Return (x, y) of the center of cell containing provided text 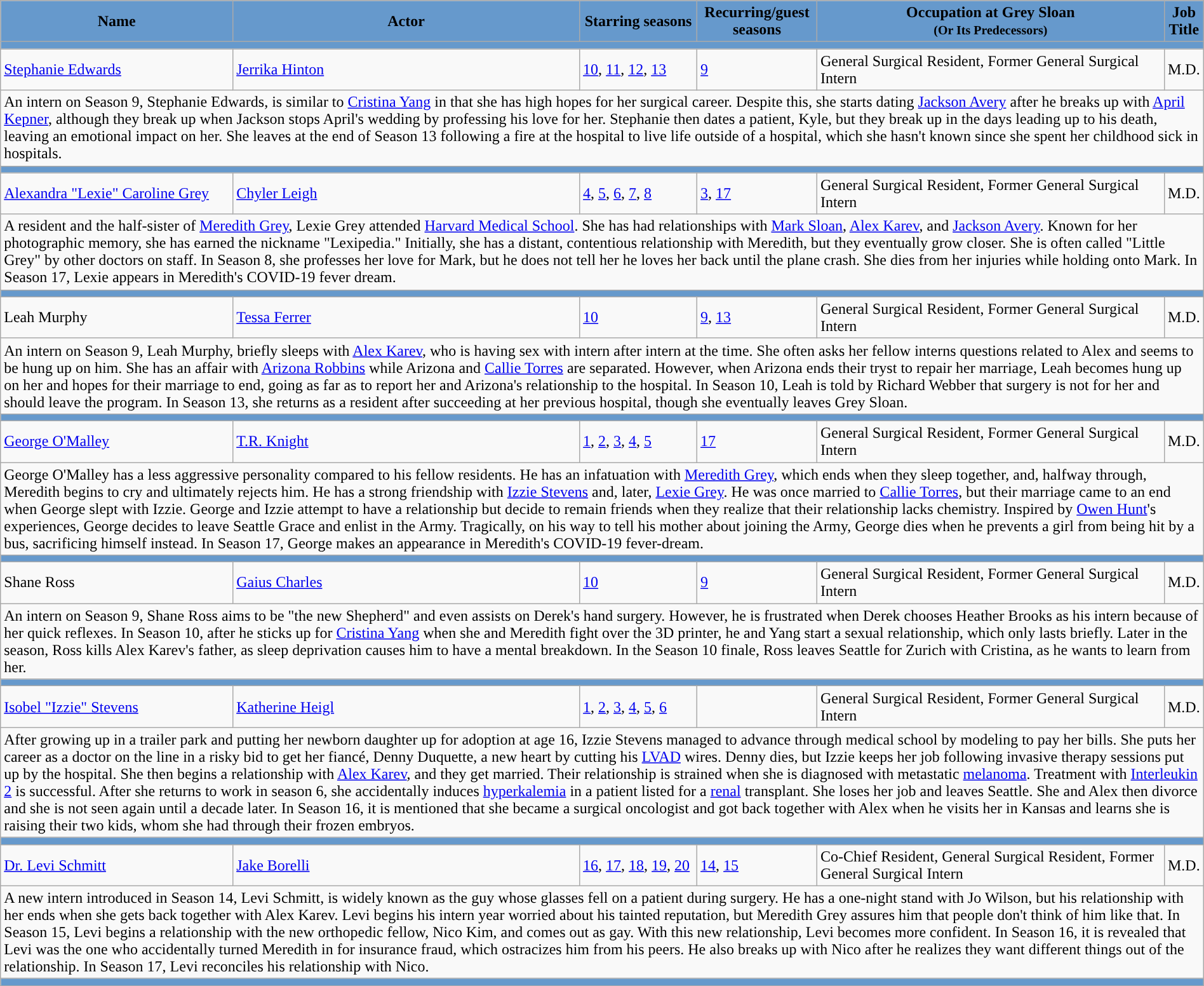
Leah Murphy (117, 318)
17 (757, 441)
Actor (406, 22)
1, 2, 3, 4, 5, 6 (639, 706)
9, 13 (757, 318)
Recurring/guest seasons (757, 22)
Stephanie Edwards (117, 70)
Chyler Leigh (406, 193)
Jake Borelli (406, 865)
16, 17, 18, 19, 20 (639, 865)
Jerrika Hinton (406, 70)
George O'Malley (117, 441)
4, 5, 6, 7, 8 (639, 193)
Tessa Ferrer (406, 318)
Starring seasons (639, 22)
Shane Ross (117, 583)
Job Title (1184, 22)
Dr. Levi Schmitt (117, 865)
T.R. Knight (406, 441)
Katherine Heigl (406, 706)
14, 15 (757, 865)
Gaius Charles (406, 583)
Name (117, 22)
Isobel "Izzie" Stevens (117, 706)
3, 17 (757, 193)
Occupation at Grey Sloan(Or Its Predecessors) (991, 22)
10, 11, 12, 13 (639, 70)
Alexandra "Lexie" Caroline Grey (117, 193)
1, 2, 3, 4, 5 (639, 441)
Co-Chief Resident, General Surgical Resident, Former General Surgical Intern (991, 865)
